Return [X, Y] of the center of cell containing provided text 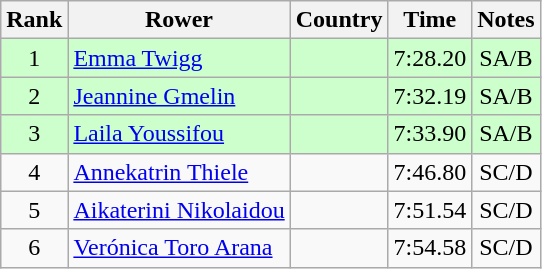
7:32.19 [430, 96]
Emma Twigg [179, 58]
1 [34, 58]
7:54.58 [430, 248]
Laila Youssifou [179, 134]
Jeannine Gmelin [179, 96]
Rank [34, 20]
6 [34, 248]
Verónica Toro Arana [179, 248]
7:28.20 [430, 58]
7:51.54 [430, 210]
Aikaterini Nikolaidou [179, 210]
Annekatrin Thiele [179, 172]
Rower [179, 20]
2 [34, 96]
4 [34, 172]
3 [34, 134]
Country [339, 20]
7:33.90 [430, 134]
Time [430, 20]
5 [34, 210]
7:46.80 [430, 172]
Notes [506, 20]
